Pinpoint the cell where the given text exists, returning its [X, Y] midpoint coordinate. 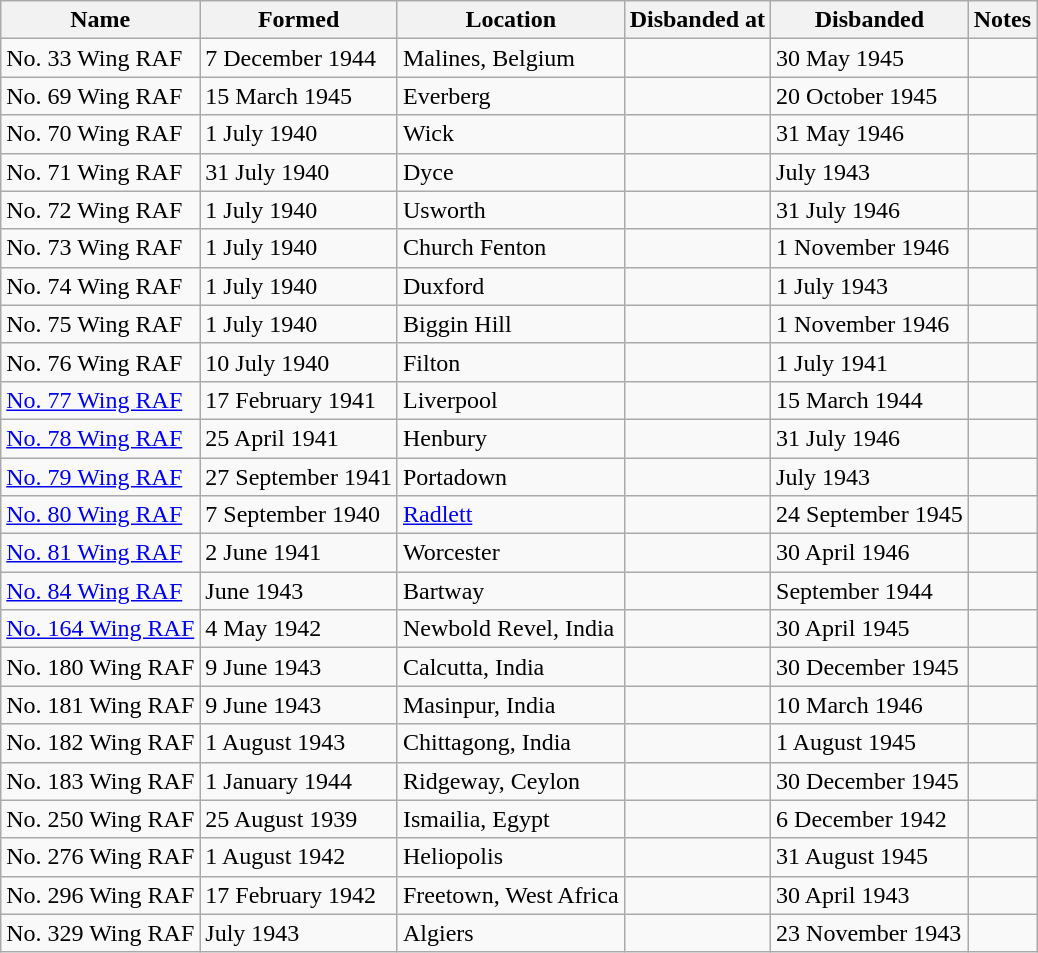
No. 78 Wing RAF [100, 438]
15 March 1944 [870, 400]
25 August 1939 [299, 819]
17 February 1942 [299, 895]
2 June 1941 [299, 553]
Freetown, West Africa [510, 895]
No. 80 Wing RAF [100, 515]
Everberg [510, 96]
No. 72 Wing RAF [100, 210]
Newbold Revel, India [510, 629]
1 August 1945 [870, 743]
23 November 1943 [870, 933]
No. 276 Wing RAF [100, 857]
30 May 1945 [870, 58]
Church Fenton [510, 248]
No. 182 Wing RAF [100, 743]
No. 183 Wing RAF [100, 781]
Notes [1002, 20]
1 August 1942 [299, 857]
No. 74 Wing RAF [100, 286]
1 July 1943 [870, 286]
No. 79 Wing RAF [100, 477]
27 September 1941 [299, 477]
September 1944 [870, 591]
No. 250 Wing RAF [100, 819]
7 September 1940 [299, 515]
Heliopolis [510, 857]
Portadown [510, 477]
No. 164 Wing RAF [100, 629]
Filton [510, 362]
No. 75 Wing RAF [100, 324]
15 March 1945 [299, 96]
Calcutta, India [510, 667]
Formed [299, 20]
Chittagong, India [510, 743]
No. 73 Wing RAF [100, 248]
20 October 1945 [870, 96]
1 July 1941 [870, 362]
Duxford [510, 286]
Masinpur, India [510, 705]
17 February 1941 [299, 400]
30 April 1945 [870, 629]
No. 296 Wing RAF [100, 895]
6 December 1942 [870, 819]
7 December 1944 [299, 58]
No. 71 Wing RAF [100, 172]
Bartway [510, 591]
10 March 1946 [870, 705]
31 July 1940 [299, 172]
Malines, Belgium [510, 58]
Disbanded at [697, 20]
Disbanded [870, 20]
No. 329 Wing RAF [100, 933]
No. 181 Wing RAF [100, 705]
Dyce [510, 172]
1 August 1943 [299, 743]
10 July 1940 [299, 362]
No. 69 Wing RAF [100, 96]
Wick [510, 134]
1 January 1944 [299, 781]
31 August 1945 [870, 857]
24 September 1945 [870, 515]
Worcester [510, 553]
31 May 1946 [870, 134]
No. 77 Wing RAF [100, 400]
30 April 1943 [870, 895]
Name [100, 20]
No. 76 Wing RAF [100, 362]
No. 33 Wing RAF [100, 58]
Liverpool [510, 400]
Algiers [510, 933]
25 April 1941 [299, 438]
June 1943 [299, 591]
Usworth [510, 210]
Location [510, 20]
Henbury [510, 438]
30 April 1946 [870, 553]
No. 81 Wing RAF [100, 553]
No. 84 Wing RAF [100, 591]
Ismailia, Egypt [510, 819]
4 May 1942 [299, 629]
Radlett [510, 515]
Ridgeway, Ceylon [510, 781]
No. 70 Wing RAF [100, 134]
Biggin Hill [510, 324]
No. 180 Wing RAF [100, 667]
